Output the [X, Y] coordinate of the center of the cell containing the given text.  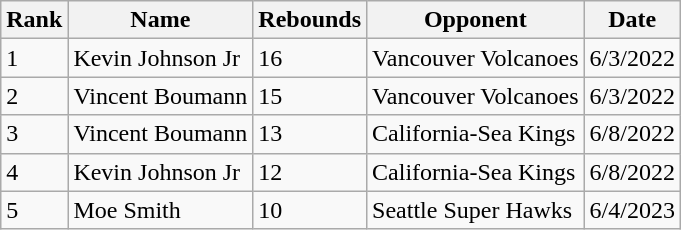
16 [310, 58]
10 [310, 210]
2 [34, 96]
3 [34, 134]
Opponent [476, 20]
12 [310, 172]
1 [34, 58]
Moe Smith [160, 210]
15 [310, 96]
Name [160, 20]
4 [34, 172]
6/4/2023 [632, 210]
Rank [34, 20]
5 [34, 210]
Rebounds [310, 20]
Date [632, 20]
Seattle Super Hawks [476, 210]
13 [310, 134]
